Detect which cell encompasses the target text, then output its (x, y) center coordinate. 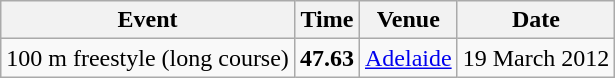
Event (148, 20)
Time (326, 20)
19 March 2012 (536, 58)
Adelaide (408, 58)
100 m freestyle (long course) (148, 58)
47.63 (326, 58)
Venue (408, 20)
Date (536, 20)
